Find where the given text appears and provide that cell's center as [X, Y] coordinate. 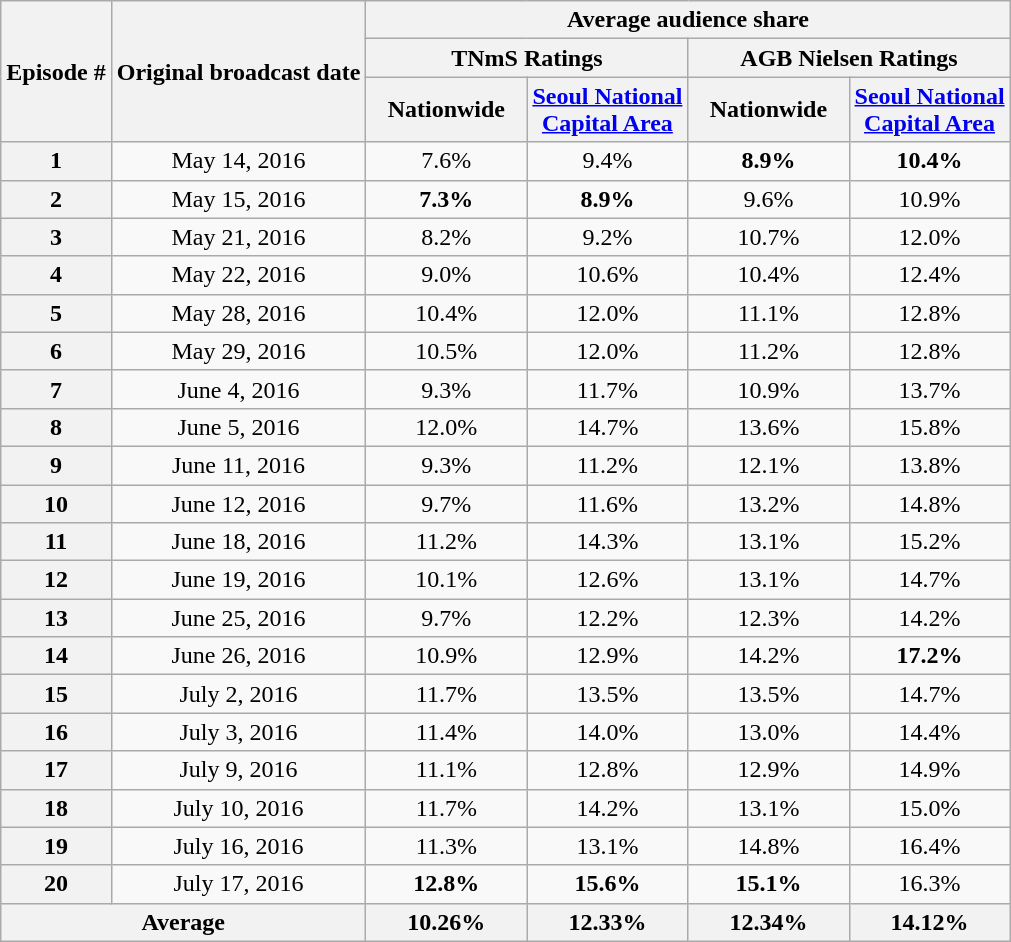
13 [56, 618]
July 16, 2016 [238, 846]
July 17, 2016 [238, 884]
11 [56, 542]
12.4% [930, 275]
17 [56, 770]
14.0% [608, 732]
15.0% [930, 808]
12.2% [608, 618]
July 2, 2016 [238, 694]
16.3% [930, 884]
15.6% [608, 884]
9 [56, 465]
June 25, 2016 [238, 618]
20 [56, 884]
10.6% [608, 275]
14 [56, 656]
12.1% [768, 465]
15.1% [768, 884]
11.3% [446, 846]
16.4% [930, 846]
12 [56, 580]
July 9, 2016 [238, 770]
1 [56, 161]
June 11, 2016 [238, 465]
14.4% [930, 732]
7.3% [446, 199]
13.7% [930, 389]
Episode # [56, 72]
19 [56, 846]
17.2% [930, 656]
June 19, 2016 [238, 580]
15.8% [930, 427]
18 [56, 808]
10.7% [768, 237]
7 [56, 389]
6 [56, 351]
12.3% [768, 618]
13.6% [768, 427]
July 3, 2016 [238, 732]
Original broadcast date [238, 72]
8.2% [446, 237]
13.2% [768, 503]
14.9% [930, 770]
15.2% [930, 542]
2 [56, 199]
11.4% [446, 732]
12.34% [768, 922]
15 [56, 694]
June 4, 2016 [238, 389]
3 [56, 237]
May 15, 2016 [238, 199]
7.6% [446, 161]
10.5% [446, 351]
13.8% [930, 465]
TNmS Ratings [527, 58]
9.4% [608, 161]
June 5, 2016 [238, 427]
Average [184, 922]
Average audience share [688, 20]
May 21, 2016 [238, 237]
9.0% [446, 275]
11.6% [608, 503]
June 26, 2016 [238, 656]
16 [56, 732]
14.12% [930, 922]
12.6% [608, 580]
14.3% [608, 542]
May 14, 2016 [238, 161]
13.0% [768, 732]
May 22, 2016 [238, 275]
June 18, 2016 [238, 542]
May 29, 2016 [238, 351]
10 [56, 503]
5 [56, 313]
10.1% [446, 580]
8 [56, 427]
AGB Nielsen Ratings [849, 58]
9.6% [768, 199]
12.33% [608, 922]
10.26% [446, 922]
July 10, 2016 [238, 808]
May 28, 2016 [238, 313]
9.2% [608, 237]
4 [56, 275]
June 12, 2016 [238, 503]
